Output the [X, Y] coordinate of the center of the cell containing the given text.  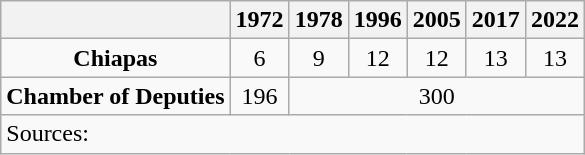
1972 [260, 20]
Sources: [293, 134]
2005 [436, 20]
2022 [554, 20]
1978 [318, 20]
196 [260, 96]
Chiapas [116, 58]
6 [260, 58]
300 [436, 96]
2017 [496, 20]
Chamber of Deputies [116, 96]
9 [318, 58]
1996 [378, 20]
